Provide the (X, Y) coordinate of the cell's center where the given text is located.  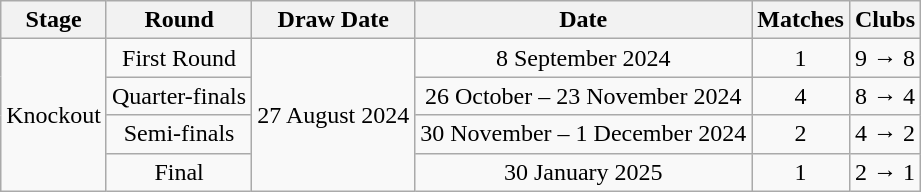
26 October – 23 November 2024 (584, 96)
8 September 2024 (584, 58)
Round (178, 20)
Draw Date (334, 20)
9 → 8 (884, 58)
First Round (178, 58)
Knockout (54, 115)
Semi-finals (178, 134)
Final (178, 172)
Matches (801, 20)
2 (801, 134)
2 → 1 (884, 172)
Clubs (884, 20)
Stage (54, 20)
8 → 4 (884, 96)
4 (801, 96)
30 January 2025 (584, 172)
30 November – 1 December 2024 (584, 134)
4 → 2 (884, 134)
27 August 2024 (334, 115)
Quarter-finals (178, 96)
Date (584, 20)
